For the text-containing cell, return its midpoint in [X, Y] coordinate format. 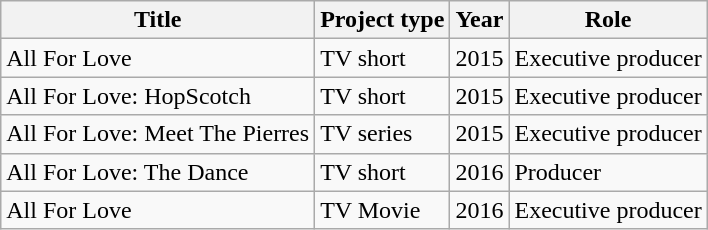
TV series [382, 134]
All For Love: HopScotch [158, 96]
Year [480, 20]
Title [158, 20]
Role [608, 20]
Producer [608, 172]
All For Love: The Dance [158, 172]
TV Movie [382, 210]
Project type [382, 20]
All For Love: Meet The Pierres [158, 134]
